Scan for the cell matching the given text and deliver its (X, Y) coordinate at center. 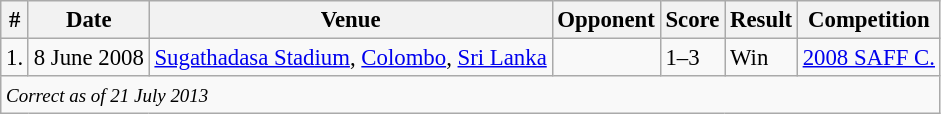
Venue (350, 20)
8 June 2008 (88, 58)
2008 SAFF C. (868, 58)
# (15, 20)
1–3 (692, 58)
Opponent (606, 20)
Score (692, 20)
Date (88, 20)
Result (762, 20)
1. (15, 58)
Competition (868, 20)
Sugathadasa Stadium, Colombo, Sri Lanka (350, 58)
Correct as of 21 July 2013 (471, 95)
Win (762, 58)
